From the cell containing the given text, extract its center point as [x, y] coordinate. 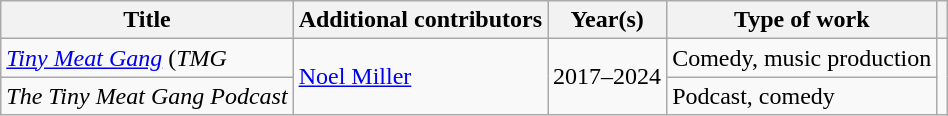
Tiny Meat Gang (TMG [147, 58]
Type of work [802, 20]
Title [147, 20]
Year(s) [608, 20]
Podcast, comedy [802, 96]
Comedy, music production [802, 58]
Noel Miller [420, 77]
Additional contributors [420, 20]
2017–2024 [608, 77]
The Tiny Meat Gang Podcast [147, 96]
